Detect which cell encompasses the target text, then output its [x, y] center coordinate. 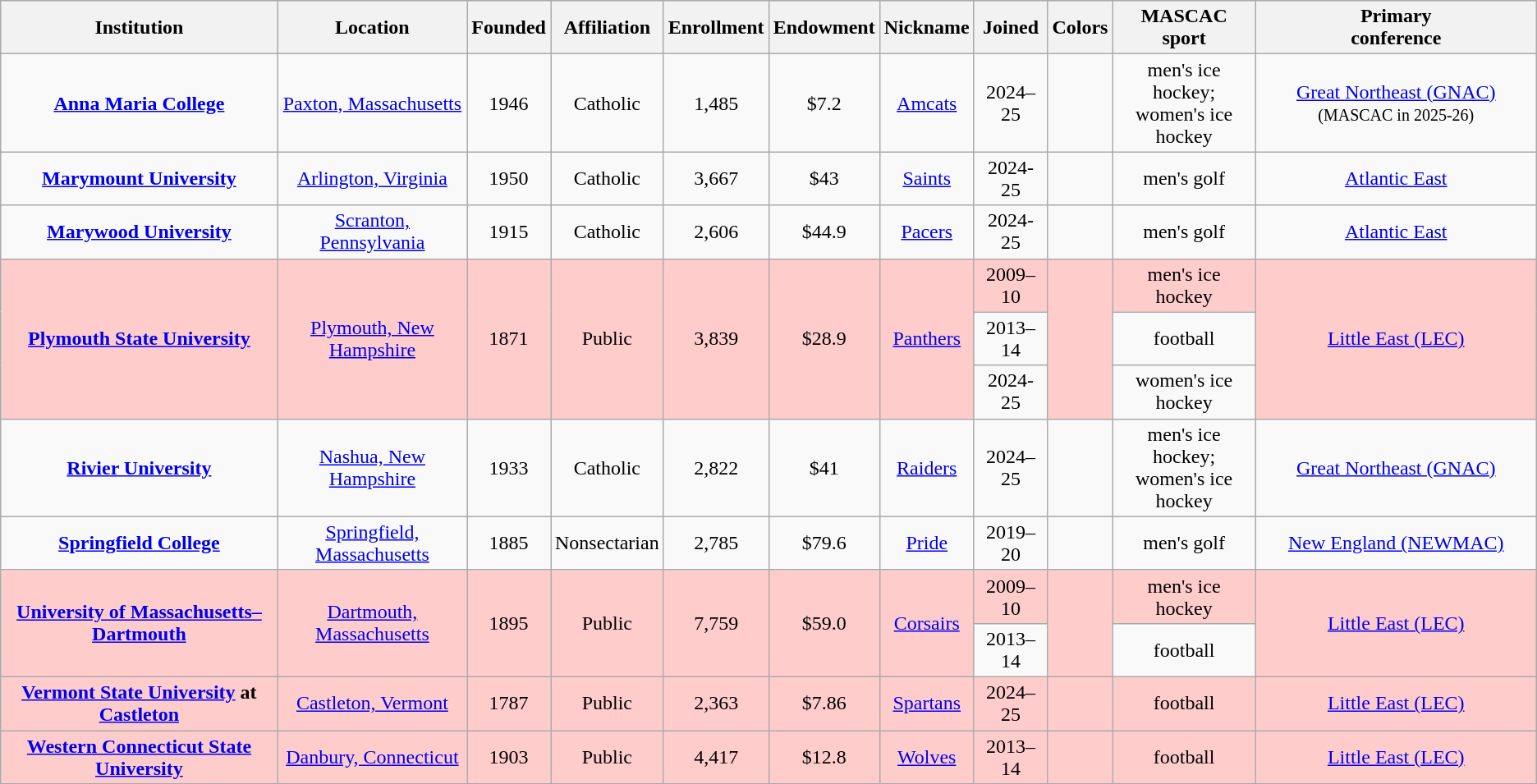
Great Northeast (GNAC) (MASCAC in 2025-26) [1396, 103]
1933 [509, 468]
Wolves [926, 757]
Nickname [926, 28]
Danbury, Connecticut [373, 757]
Affiliation [607, 28]
$79.6 [824, 543]
2,822 [716, 468]
Pride [926, 543]
Castleton, Vermont [373, 703]
Marymount University [140, 179]
3,667 [716, 179]
MASCACsport [1184, 28]
3,839 [716, 338]
Raiders [926, 468]
Founded [509, 28]
women's ice hockey [1184, 392]
Dartmouth, Massachusetts [373, 623]
1787 [509, 703]
Saints [926, 179]
1950 [509, 179]
Corsairs [926, 623]
$59.0 [824, 623]
University of Massachusetts–Dartmouth [140, 623]
2019–20 [1011, 543]
Spartans [926, 703]
Springfield College [140, 543]
1871 [509, 338]
Joined [1011, 28]
Institution [140, 28]
Springfield, Massachusetts [373, 543]
Pacers [926, 232]
Primaryconference [1396, 28]
Panthers [926, 338]
$41 [824, 468]
1946 [509, 103]
Colors [1080, 28]
7,759 [716, 623]
Great Northeast (GNAC) [1396, 468]
1885 [509, 543]
Anna Maria College [140, 103]
Endowment [824, 28]
2,606 [716, 232]
$7.86 [824, 703]
Plymouth, New Hampshire [373, 338]
Nashua, New Hampshire [373, 468]
Location [373, 28]
1895 [509, 623]
Enrollment [716, 28]
Amcats [926, 103]
Scranton, Pennsylvania [373, 232]
4,417 [716, 757]
Marywood University [140, 232]
1903 [509, 757]
$28.9 [824, 338]
Paxton, Massachusetts [373, 103]
Arlington, Virginia [373, 179]
Nonsectarian [607, 543]
Western Connecticut State University [140, 757]
Rivier University [140, 468]
$43 [824, 179]
2,785 [716, 543]
New England (NEWMAC) [1396, 543]
$7.2 [824, 103]
1,485 [716, 103]
$44.9 [824, 232]
$12.8 [824, 757]
1915 [509, 232]
Vermont State University at Castleton [140, 703]
2,363 [716, 703]
Plymouth State University [140, 338]
